Return the (X, Y) coordinate for the center point of the cell that contains the specified text.  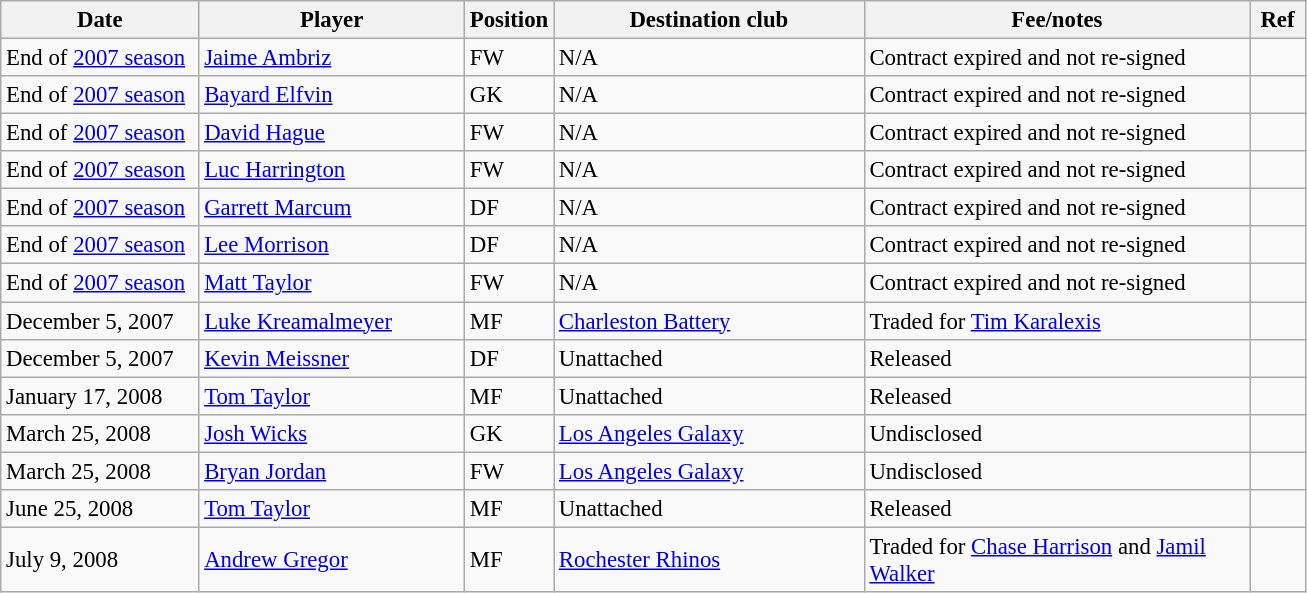
Luke Kreamalmeyer (332, 321)
Bayard Elfvin (332, 95)
Bryan Jordan (332, 471)
Andrew Gregor (332, 560)
Garrett Marcum (332, 208)
Traded for Chase Harrison and Jamil Walker (1057, 560)
Matt Taylor (332, 283)
Kevin Meissner (332, 358)
Jaime Ambriz (332, 58)
Position (508, 20)
Luc Harrington (332, 170)
Ref (1278, 20)
Traded for Tim Karalexis (1057, 321)
Destination club (710, 20)
Josh Wicks (332, 433)
June 25, 2008 (100, 509)
David Hague (332, 133)
Player (332, 20)
January 17, 2008 (100, 396)
Charleston Battery (710, 321)
July 9, 2008 (100, 560)
Date (100, 20)
Rochester Rhinos (710, 560)
Fee/notes (1057, 20)
Lee Morrison (332, 245)
